Scan for the cell matching the given text and deliver its [x, y] coordinate at center. 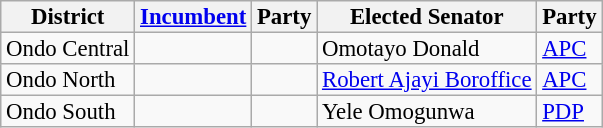
Ondo Central [68, 49]
Robert Ajayi Boroffice [427, 80]
Omotayo Donald [427, 49]
Ondo North [68, 80]
Elected Senator [427, 17]
District [68, 17]
PDP [570, 112]
Ondo South [68, 112]
Yele Omogunwa [427, 112]
Incumbent [194, 17]
